For the text-containing cell, return its midpoint in (X, Y) coordinate format. 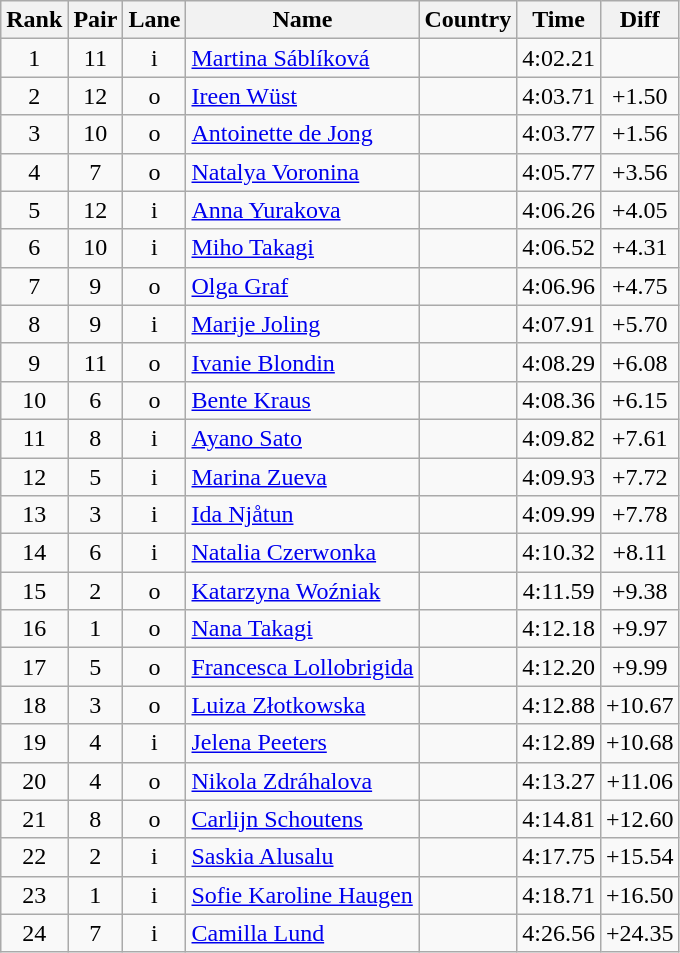
20 (34, 781)
4:03.71 (559, 96)
4:06.26 (559, 210)
Ireen Wüst (302, 96)
Antoinette de Jong (302, 134)
Lane (154, 20)
Time (559, 20)
4:10.32 (559, 553)
14 (34, 553)
4:14.81 (559, 819)
+7.78 (640, 515)
+9.38 (640, 591)
18 (34, 705)
Saskia Alusalu (302, 857)
+6.15 (640, 400)
4:09.82 (559, 438)
4:11.59 (559, 591)
4:13.27 (559, 781)
4:07.91 (559, 324)
15 (34, 591)
+9.97 (640, 629)
+5.70 (640, 324)
23 (34, 895)
4:17.75 (559, 857)
Ida Njåtun (302, 515)
4:12.18 (559, 629)
Sofie Karoline Haugen (302, 895)
+6.08 (640, 362)
+10.67 (640, 705)
Pair (96, 20)
4:08.29 (559, 362)
22 (34, 857)
Martina Sáblíková (302, 58)
Marina Zueva (302, 477)
+3.56 (640, 172)
+7.61 (640, 438)
+16.50 (640, 895)
+1.50 (640, 96)
Rank (34, 20)
17 (34, 667)
Francesca Lollobrigida (302, 667)
Nana Takagi (302, 629)
+15.54 (640, 857)
Anna Yurakova (302, 210)
4:12.89 (559, 743)
4:05.77 (559, 172)
Marije Joling (302, 324)
4:18.71 (559, 895)
4:03.77 (559, 134)
Camilla Lund (302, 933)
+24.35 (640, 933)
+12.60 (640, 819)
Carlijn Schoutens (302, 819)
4:26.56 (559, 933)
21 (34, 819)
Olga Graf (302, 286)
+4.05 (640, 210)
13 (34, 515)
Luiza Złotkowska (302, 705)
4:12.88 (559, 705)
4:06.96 (559, 286)
Ivanie Blondin (302, 362)
+1.56 (640, 134)
19 (34, 743)
+11.06 (640, 781)
+4.31 (640, 248)
Bente Kraus (302, 400)
24 (34, 933)
16 (34, 629)
Miho Takagi (302, 248)
Natalya Voronina (302, 172)
4:12.20 (559, 667)
Name (302, 20)
Natalia Czerwonka (302, 553)
Jelena Peeters (302, 743)
+9.99 (640, 667)
4:09.99 (559, 515)
Katarzyna Woźniak (302, 591)
+8.11 (640, 553)
+4.75 (640, 286)
Country (468, 20)
Diff (640, 20)
Ayano Sato (302, 438)
4:02.21 (559, 58)
4:08.36 (559, 400)
+7.72 (640, 477)
4:09.93 (559, 477)
+10.68 (640, 743)
4:06.52 (559, 248)
Nikola Zdráhalova (302, 781)
